Extract the [x, y] coordinate from the center of the cell holding the provided text.  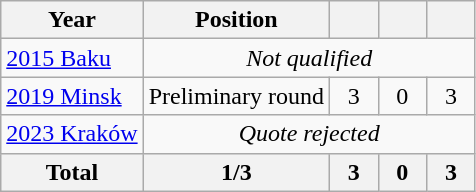
Quote rejected [309, 134]
2019 Minsk [72, 96]
Not qualified [309, 58]
1/3 [236, 172]
Position [236, 20]
Preliminary round [236, 96]
Year [72, 20]
2015 Baku [72, 58]
2023 Kraków [72, 134]
Total [72, 172]
